Extract the (x, y) coordinate from the center of the cell holding the provided text.  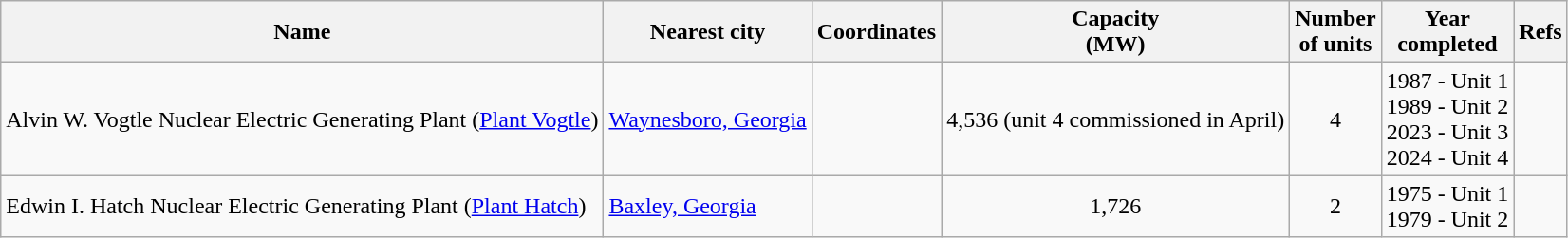
Edwin I. Hatch Nuclear Electric Generating Plant (Plant Hatch) (302, 207)
Coordinates (876, 32)
Numberof units (1335, 32)
2 (1335, 207)
1975 - Unit 11979 - Unit 2 (1447, 207)
Yearcompleted (1447, 32)
Nearest city (708, 32)
1,726 (1116, 207)
Capacity(MW) (1116, 32)
Refs (1540, 32)
4 (1335, 119)
4,536 (unit 4 commissioned in April) (1116, 119)
Baxley, Georgia (708, 207)
Alvin W. Vogtle Nuclear Electric Generating Plant (Plant Vogtle) (302, 119)
1987 - Unit 11989 - Unit 22023 - Unit 3 2024 - Unit 4 (1447, 119)
Name (302, 32)
Waynesboro, Georgia (708, 119)
